Pinpoint the cell where the given text exists, returning its [x, y] midpoint coordinate. 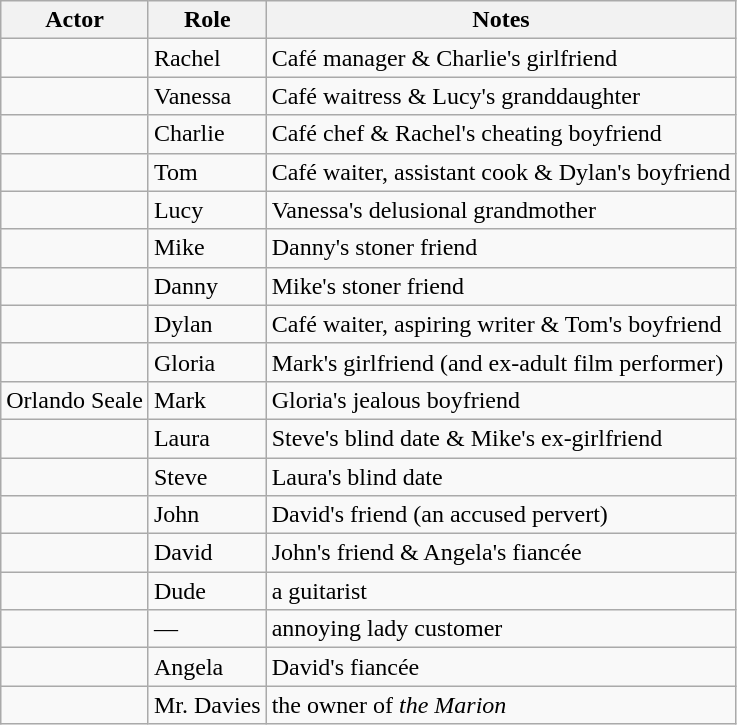
Role [207, 20]
Café waiter, assistant cook & Dylan's boyfriend [501, 172]
Angela [207, 667]
Vanessa [207, 96]
Steve [207, 477]
Rachel [207, 58]
annoying lady customer [501, 629]
Dude [207, 591]
Charlie [207, 134]
a guitarist [501, 591]
Gloria's jealous boyfriend [501, 400]
Mark's girlfriend (and ex-adult film performer) [501, 362]
Café chef & Rachel's cheating boyfriend [501, 134]
Danny [207, 286]
Mark [207, 400]
David's fiancée [501, 667]
John [207, 515]
Laura [207, 438]
Actor [75, 20]
John's friend & Angela's fiancée [501, 553]
Lucy [207, 210]
Mike's stoner friend [501, 286]
Dylan [207, 324]
Tom [207, 172]
Café waiter, aspiring writer & Tom's boyfriend [501, 324]
Mr. Davies [207, 705]
Steve's blind date & Mike's ex-girlfriend [501, 438]
Laura's blind date [501, 477]
Vanessa's delusional grandmother [501, 210]
— [207, 629]
Danny's stoner friend [501, 248]
David [207, 553]
Café waitress & Lucy's granddaughter [501, 96]
Mike [207, 248]
Notes [501, 20]
Gloria [207, 362]
David's friend (an accused pervert) [501, 515]
the owner of the Marion [501, 705]
Café manager & Charlie's girlfriend [501, 58]
Orlando Seale [75, 400]
